Return the (X, Y) coordinate for the center point of the cell that contains the specified text.  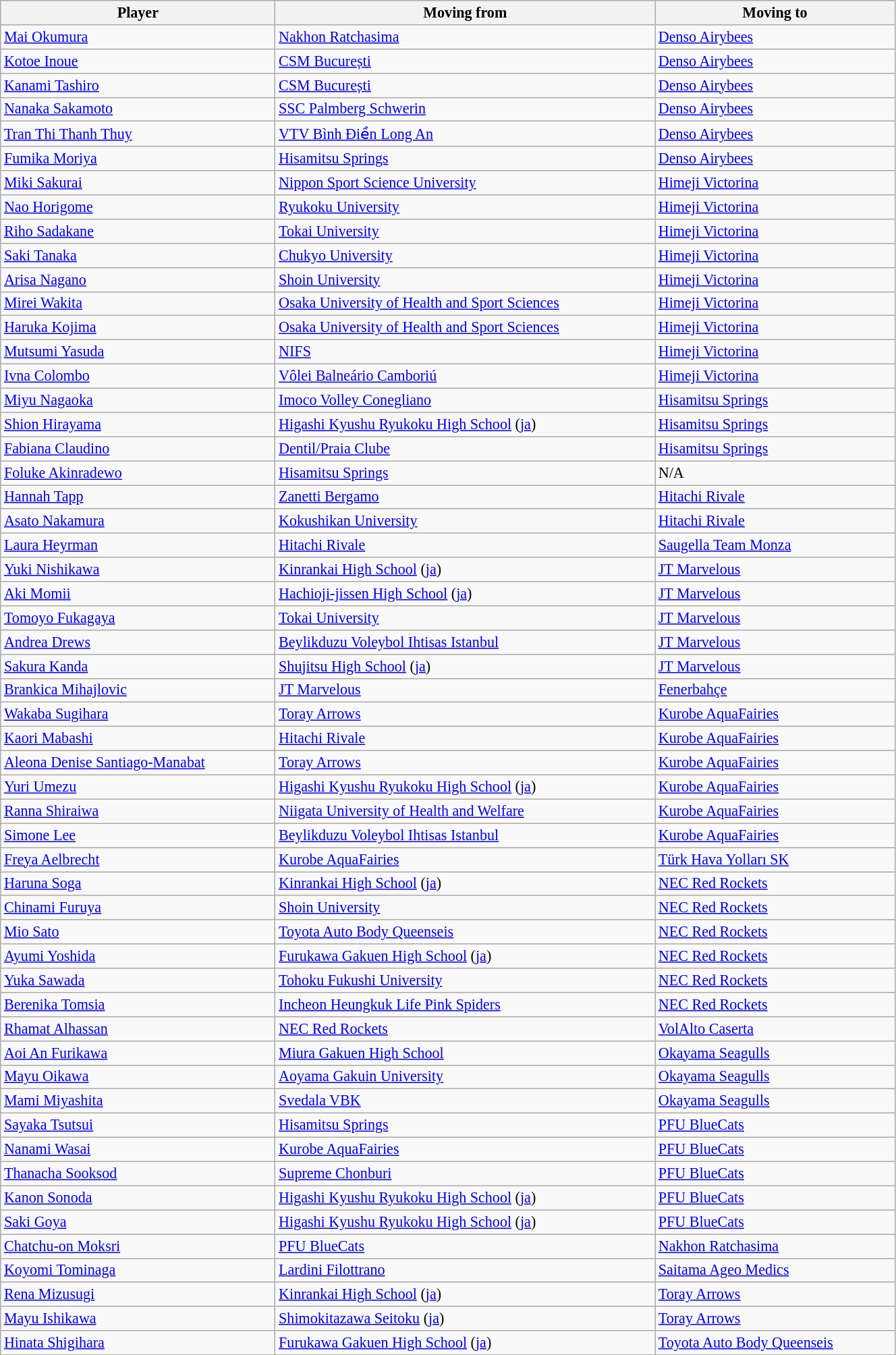
Miki Sakurai (138, 183)
Nanami Wasai (138, 1149)
Shion Hirayama (138, 424)
Imoco Volley Conegliano (466, 400)
Moving from (466, 12)
Tohoku Fukushi University (466, 980)
Svedala VBK (466, 1101)
Ivna Colombo (138, 376)
Sayaka Tsutsui (138, 1125)
Arisa Nagano (138, 279)
Mami Miyashita (138, 1101)
Yuri Umezu (138, 787)
Freya Aelbrecht (138, 859)
Niigata University of Health and Welfare (466, 811)
Lardini Filottrano (466, 1270)
Kanami Tashiro (138, 85)
Zanetti Bergamo (466, 497)
Asato Nakamura (138, 521)
Mio Sato (138, 932)
Dentil/Praia Clube (466, 449)
Foluke Akinradewo (138, 472)
Miura Gakuen High School (466, 1053)
Sakura Kanda (138, 666)
Mirei Wakita (138, 304)
Supreme Chonburi (466, 1173)
Chatchu-on Moksri (138, 1246)
Tran Thi Thanh Thuy (138, 134)
Player (138, 12)
Shimokitazawa Seitoku (ja) (466, 1319)
Wakaba Sugihara (138, 715)
Ayumi Yoshida (138, 956)
Mayu Ishikawa (138, 1319)
Saki Tanaka (138, 255)
Nao Horigome (138, 206)
Fenerbahçe (775, 690)
Koyomi Tominaga (138, 1270)
Kanon Sonoda (138, 1198)
Chinami Furuya (138, 908)
Mutsumi Yasuda (138, 352)
Nippon Sport Science University (466, 183)
Incheon Heungkuk Life Pink Spiders (466, 1004)
Ranna Shiraiwa (138, 811)
SSC Palmberg Schwerin (466, 109)
Chukyo University (466, 255)
Aoyama Gakuin University (466, 1077)
Fabiana Claudino (138, 449)
Berenika Tomsia (138, 1004)
Laura Heyrman (138, 545)
N/A (775, 472)
Rhamat Alhassan (138, 1028)
Kotoe Inoue (138, 61)
Kokushikan University (466, 521)
NIFS (466, 352)
Riho Sadakane (138, 231)
Moving to (775, 12)
Yuki Nishikawa (138, 570)
Aki Momii (138, 593)
Hannah Tapp (138, 497)
Saitama Ageo Medics (775, 1270)
Türk Hava Yolları SK (775, 859)
Haruna Soga (138, 883)
Brankica Mihajlovic (138, 690)
VTV Bình Điền Long An (466, 134)
Miyu Nagaoka (138, 400)
Tomoyo Fukagaya (138, 617)
Mayu Oikawa (138, 1077)
Ryukoku University (466, 206)
Saki Goya (138, 1222)
Andrea Drews (138, 642)
Shujitsu High School (ja) (466, 666)
Hinata Shigihara (138, 1343)
VolAlto Caserta (775, 1028)
Aleona Denise Santiago-Manabat (138, 763)
Saugella Team Monza (775, 545)
Rena Mizusugi (138, 1294)
Mai Okumura (138, 36)
Hachioji-jissen High School (ja) (466, 593)
Aoi An Furikawa (138, 1053)
Haruka Kojima (138, 328)
Yuka Sawada (138, 980)
Vôlei Balneário Camboriú (466, 376)
Nanaka Sakamoto (138, 109)
Fumika Moriya (138, 159)
Simone Lee (138, 835)
Kaori Mabashi (138, 738)
Thanacha Sooksod (138, 1173)
